Return (x, y) of the center of cell containing provided text 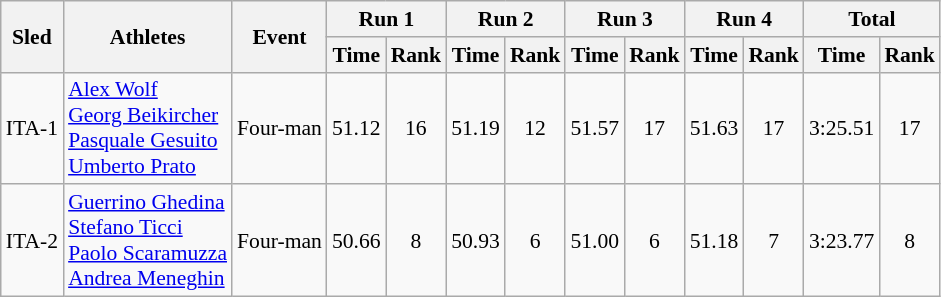
ITA-2 (32, 241)
Alex WolfGeorg BeikircherPasquale GesuitoUmberto Prato (148, 128)
Run 3 (624, 19)
51.19 (476, 128)
51.12 (356, 128)
51.63 (714, 128)
16 (416, 128)
12 (536, 128)
Run 2 (506, 19)
Guerrino GhedinaStefano TicciPaolo ScaramuzzaAndrea Meneghin (148, 241)
Total (872, 19)
51.18 (714, 241)
50.93 (476, 241)
Run 4 (744, 19)
Event (280, 36)
7 (774, 241)
Run 1 (386, 19)
Athletes (148, 36)
Sled (32, 36)
3:23.77 (842, 241)
51.57 (594, 128)
ITA-1 (32, 128)
51.00 (594, 241)
3:25.51 (842, 128)
50.66 (356, 241)
